Return the (X, Y) coordinate for the center point of the cell that contains the specified text.  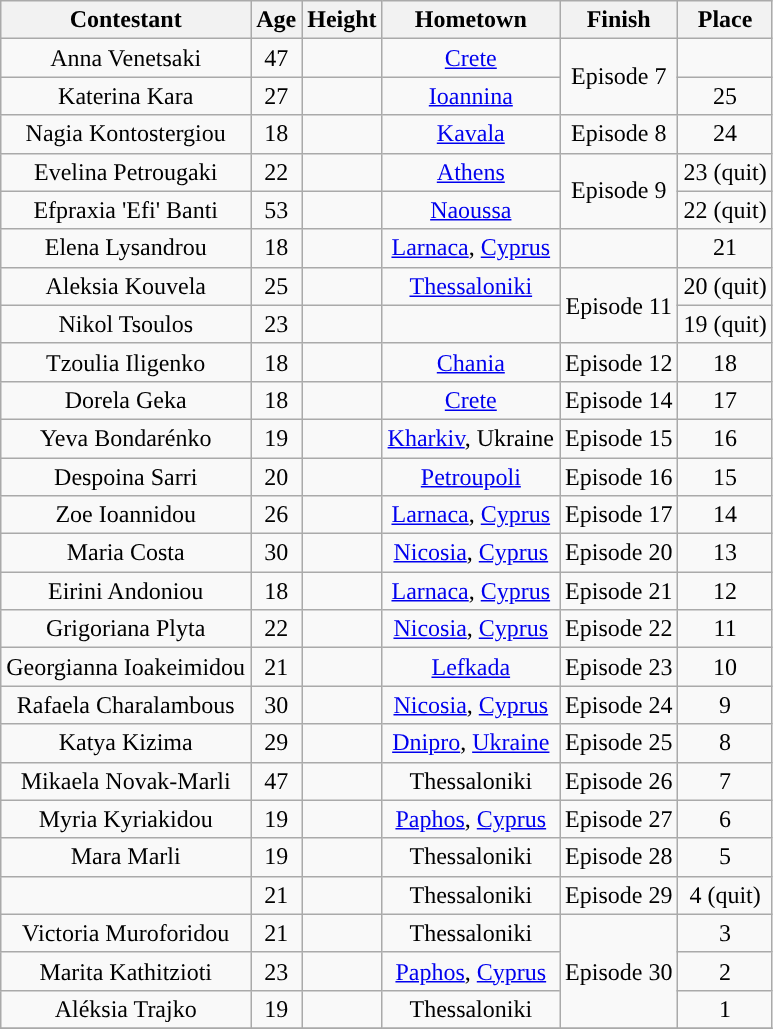
Anna Venetsaki (126, 58)
Episode 9 (619, 191)
Katerina Kara (126, 96)
13 (725, 553)
Grigoriana Plyta (126, 629)
29 (276, 743)
Kavala (470, 134)
20 (276, 477)
Finish (619, 20)
2 (725, 971)
Despoina Sarri (126, 477)
Episode 8 (619, 134)
3 (725, 933)
Episode 27 (619, 819)
Episode 11 (619, 305)
Episode 21 (619, 591)
Aléksia Trajko (126, 1009)
Dorela Geka (126, 400)
Aleksia Kouvela (126, 286)
23 (quit) (725, 172)
11 (725, 629)
Episode 16 (619, 477)
Episode 24 (619, 705)
Mikaela Novak-Marli (126, 781)
4 (quit) (725, 895)
53 (276, 210)
Naoussa (470, 210)
Tzoulia Iligenko (126, 362)
5 (725, 857)
12 (725, 591)
Nikol Tsoulos (126, 324)
24 (725, 134)
17 (725, 400)
Episode 14 (619, 400)
7 (725, 781)
Place (725, 20)
15 (725, 477)
19 (quit) (725, 324)
6 (725, 819)
Athens (470, 172)
20 (quit) (725, 286)
Contestant (126, 20)
Episode 12 (619, 362)
Episode 15 (619, 438)
Efpraxia 'Efi' Banti (126, 210)
Age (276, 20)
Katya Kizima (126, 743)
Episode 22 (619, 629)
Episode 29 (619, 895)
1 (725, 1009)
26 (276, 515)
Ioannina (470, 96)
Episode 7 (619, 77)
14 (725, 515)
Episode 30 (619, 971)
8 (725, 743)
Episode 17 (619, 515)
Episode 25 (619, 743)
9 (725, 705)
Eirini Andoniou (126, 591)
Mara Marli (126, 857)
Marita Kathitzioti (126, 971)
Georgianna Ioakeimidou (126, 667)
22 (quit) (725, 210)
Maria Costa (126, 553)
Episode 23 (619, 667)
Dnipro, Ukraine (470, 743)
Kharkiv, Ukraine (470, 438)
Zoe Ioannidou (126, 515)
Hometown (470, 20)
Lefkada (470, 667)
Victoria Muroforidou (126, 933)
27 (276, 96)
Petroupoli (470, 477)
Chania (470, 362)
16 (725, 438)
Evelina Petrougaki (126, 172)
Nagia Kontostergiou (126, 134)
Episode 28 (619, 857)
Myria Kyriakidou (126, 819)
Rafaela Charalambous (126, 705)
Height (342, 20)
10 (725, 667)
Episode 20 (619, 553)
Yeva Bondarénko (126, 438)
Elena Lysandrou (126, 248)
Episode 26 (619, 781)
